Scan for the cell matching the given text and deliver its [X, Y] coordinate at center. 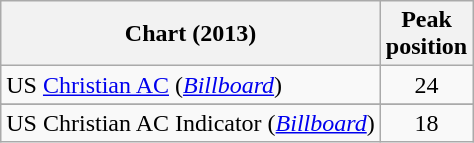
Chart (2013) [191, 34]
Peak position [426, 34]
US Christian AC (Billboard) [191, 85]
US Christian AC Indicator (Billboard) [191, 123]
24 [426, 85]
18 [426, 123]
